Capture the cell that displays the provided text and extract its (X, Y) central coordinate. 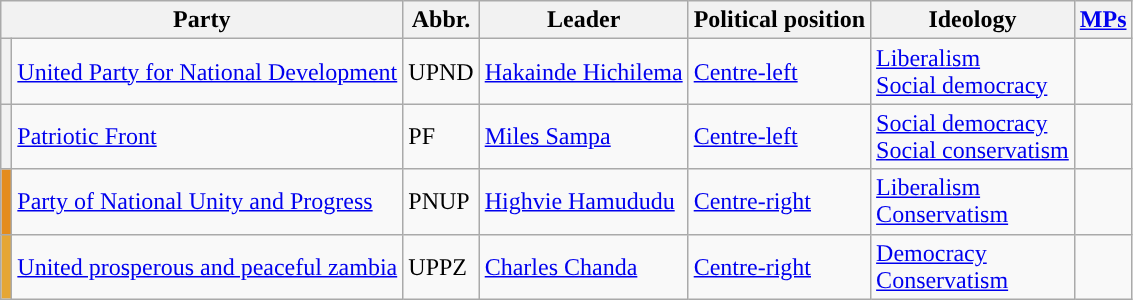
LiberalismConservatism (973, 202)
UPPZ (441, 266)
United prosperous and peaceful zambia (208, 266)
Party (202, 20)
Party of National Unity and Progress (208, 202)
Social democracySocial conservatism (973, 136)
Ideology (973, 20)
Political position (779, 20)
LiberalismSocial democracy (973, 72)
DemocracyConservatism (973, 266)
PNUP (441, 202)
MPs (1103, 20)
Charles Chanda (584, 266)
Highvie Hamududu (584, 202)
Leader (584, 20)
UPND (441, 72)
Patriotic Front (208, 136)
Hakainde Hichilema (584, 72)
Abbr. (441, 20)
Miles Sampa (584, 136)
United Party for National Development (208, 72)
PF (441, 136)
